Detect which cell encompasses the target text, then output its [x, y] center coordinate. 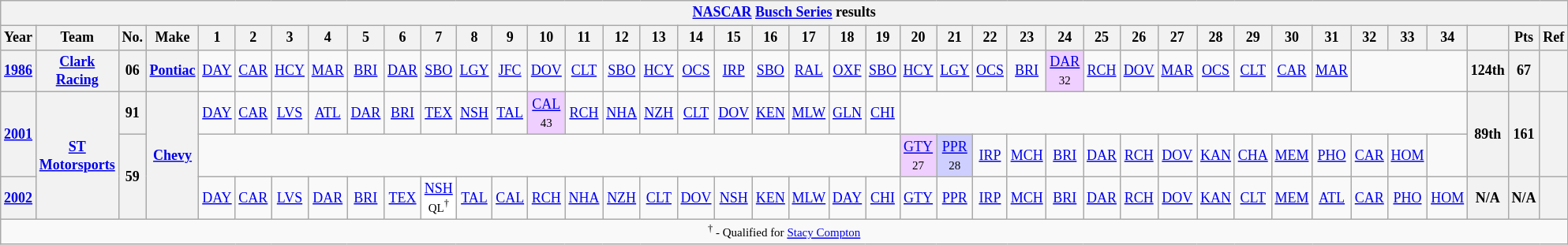
24 [1065, 38]
Ref [1554, 38]
22 [990, 38]
PPR [955, 198]
11 [584, 38]
ST Motorsports [77, 156]
No. [133, 38]
3 [290, 38]
13 [658, 38]
Team [77, 38]
RAL [808, 71]
4 [327, 38]
Clark Racing [77, 71]
28 [1216, 38]
CHA [1253, 155]
2 [253, 38]
NASCAR Busch Series results [784, 13]
31 [1332, 38]
34 [1447, 38]
67 [1524, 71]
23 [1027, 38]
30 [1292, 38]
Pontiac [172, 71]
1 [217, 38]
15 [734, 38]
PPR28 [955, 155]
19 [883, 38]
12 [622, 38]
59 [133, 176]
33 [1408, 38]
124th [1488, 71]
91 [133, 113]
06 [133, 71]
6 [402, 38]
7 [439, 38]
32 [1369, 38]
JFC [510, 71]
CAL43 [546, 113]
NSHQL† [439, 198]
GTY [919, 198]
17 [808, 38]
9 [510, 38]
26 [1139, 38]
OXF [848, 71]
89th [1488, 134]
5 [366, 38]
29 [1253, 38]
14 [696, 38]
16 [771, 38]
25 [1102, 38]
21 [955, 38]
10 [546, 38]
CAL [510, 198]
27 [1177, 38]
18 [848, 38]
Chevy [172, 156]
Make [172, 38]
Pts [1524, 38]
GLN [848, 113]
2002 [19, 198]
161 [1524, 134]
GTY27 [919, 155]
8 [474, 38]
1986 [19, 71]
† - Qualified for Stacy Compton [784, 232]
2001 [19, 134]
20 [919, 38]
Year [19, 38]
DAR32 [1065, 71]
